Find where the given text appears and provide that cell's center as (X, Y) coordinate. 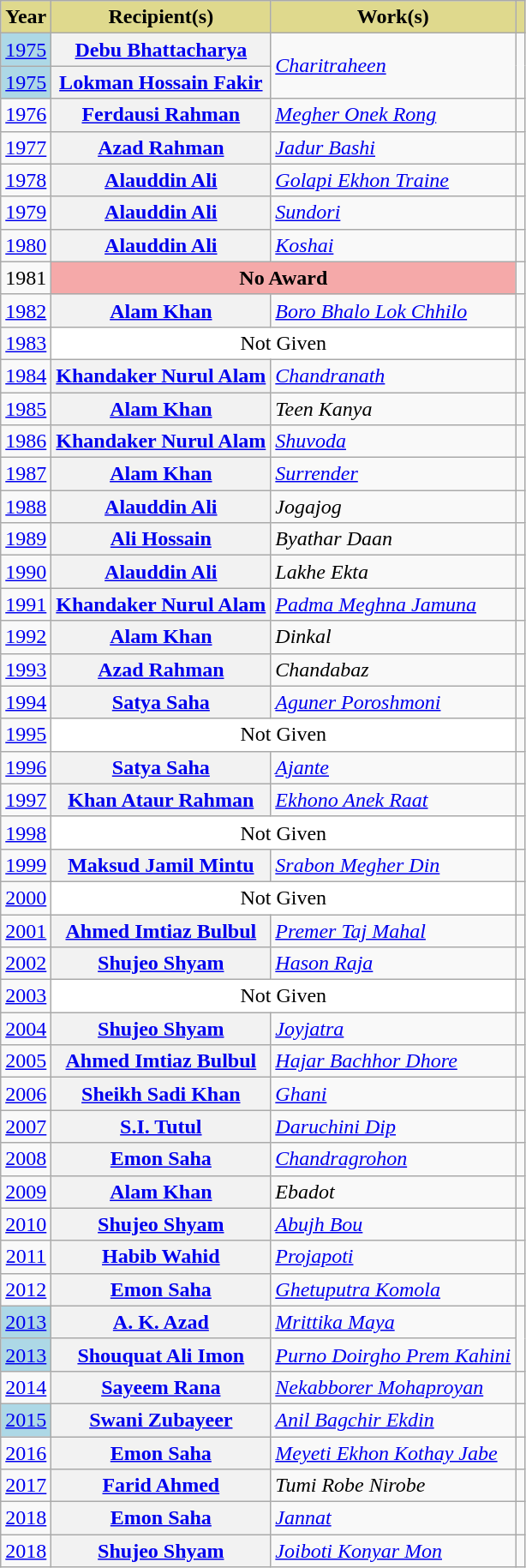
1993 (26, 670)
No Award (284, 278)
A. K. Azad (161, 1322)
S.I. Tutul (161, 1126)
2001 (26, 930)
2005 (26, 1061)
Jannat (393, 1518)
Nekabborer Mohaproyan (393, 1387)
2010 (26, 1224)
Khan Ataur Rahman (161, 800)
2017 (26, 1486)
Debu Bhattacharya (161, 50)
Lakhe Ekta (393, 572)
2002 (26, 964)
2004 (26, 1029)
1985 (26, 409)
1981 (26, 278)
Hajar Bachhor Dhore (393, 1061)
1996 (26, 767)
1986 (26, 442)
Dinkal (393, 637)
Joiboti Konyar Mon (393, 1551)
Aguner Poroshmoni (393, 702)
Chandragrohon (393, 1159)
Swani Zubayeer (161, 1420)
Sundori (393, 213)
Boro Bhalo Lok Chhilo (393, 310)
1989 (26, 539)
1994 (26, 702)
Anil Bagchir Ekdin (393, 1420)
Koshai (393, 245)
Farid Ahmed (161, 1486)
Jogajog (393, 507)
Recipient(s) (161, 17)
Mrittika Maya (393, 1322)
Ghetuputra Komola (393, 1289)
1995 (26, 735)
1991 (26, 604)
Chandranath (393, 375)
Jadur Bashi (393, 147)
Premer Taj Mahal (393, 930)
Srabon Megher Din (393, 865)
Ebadot (393, 1192)
Charitraheen (393, 66)
Ali Hossain (161, 539)
2006 (26, 1094)
Teen Kanya (393, 409)
1982 (26, 310)
1998 (26, 832)
1980 (26, 245)
2008 (26, 1159)
Ajante (393, 767)
1983 (26, 343)
1984 (26, 375)
Habib Wahid (161, 1257)
2015 (26, 1420)
Abujh Bou (393, 1224)
Lokman Hossain Fakir (161, 82)
Padma Meghna Jamuna (393, 604)
2011 (26, 1257)
1990 (26, 572)
1977 (26, 147)
2012 (26, 1289)
Ghani (393, 1094)
Megher Onek Rong (393, 115)
1987 (26, 474)
Ferdausi Rahman (161, 115)
Surrender (393, 474)
1978 (26, 180)
2014 (26, 1387)
1976 (26, 115)
Ekhono Anek Raat (393, 800)
Sayeem Rana (161, 1387)
2009 (26, 1192)
2000 (26, 898)
Meyeti Ekhon Kothay Jabe (393, 1453)
Golapi Ekhon Traine (393, 180)
1999 (26, 865)
Projapoti (393, 1257)
Maksud Jamil Mintu (161, 865)
1992 (26, 637)
Work(s) (393, 17)
Sheikh Sadi Khan (161, 1094)
Shuvoda (393, 442)
1988 (26, 507)
Joyjatra (393, 1029)
Shouquat Ali Imon (161, 1355)
Chandabaz (393, 670)
2003 (26, 996)
Purno Doirgho Prem Kahini (393, 1355)
1979 (26, 213)
Daruchini Dip (393, 1126)
Hason Raja (393, 964)
2007 (26, 1126)
Byathar Daan (393, 539)
Tumi Robe Nirobe (393, 1486)
Year (26, 17)
1997 (26, 800)
2016 (26, 1453)
